Detect which cell encompasses the target text, then output its (x, y) center coordinate. 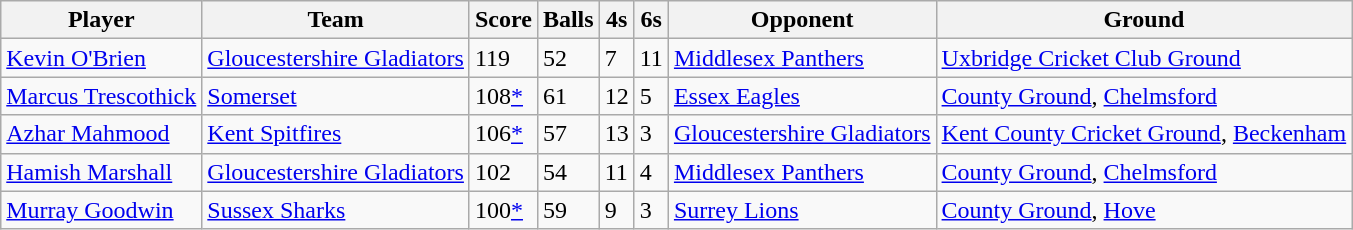
Surrey Lions (802, 210)
6s (651, 20)
7 (616, 58)
59 (568, 210)
Team (336, 20)
Somerset (336, 96)
61 (568, 96)
9 (616, 210)
54 (568, 172)
Opponent (802, 20)
Azhar Mahmood (102, 134)
5 (651, 96)
108* (503, 96)
12 (616, 96)
4s (616, 20)
119 (503, 58)
Sussex Sharks (336, 210)
102 (503, 172)
Essex Eagles (802, 96)
Balls (568, 20)
13 (616, 134)
Kevin O'Brien (102, 58)
106* (503, 134)
Score (503, 20)
Player (102, 20)
57 (568, 134)
4 (651, 172)
Uxbridge Cricket Club Ground (1144, 58)
Kent Spitfires (336, 134)
100* (503, 210)
52 (568, 58)
County Ground, Hove (1144, 210)
Ground (1144, 20)
Hamish Marshall (102, 172)
Marcus Trescothick (102, 96)
Kent County Cricket Ground, Beckenham (1144, 134)
Murray Goodwin (102, 210)
